Return (x, y) of the center of cell containing provided text 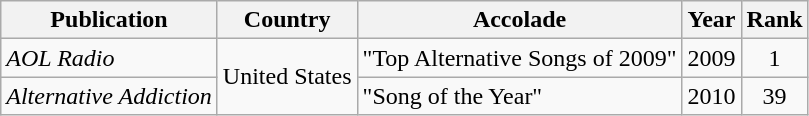
Year (712, 20)
Alternative Addiction (110, 96)
Publication (110, 20)
2010 (712, 96)
United States (287, 77)
2009 (712, 58)
AOL Radio (110, 58)
"Song of the Year" (520, 96)
Country (287, 20)
Rank (774, 20)
39 (774, 96)
1 (774, 58)
Accolade (520, 20)
"Top Alternative Songs of 2009" (520, 58)
